From the cell containing the given text, extract its center point as (X, Y) coordinate. 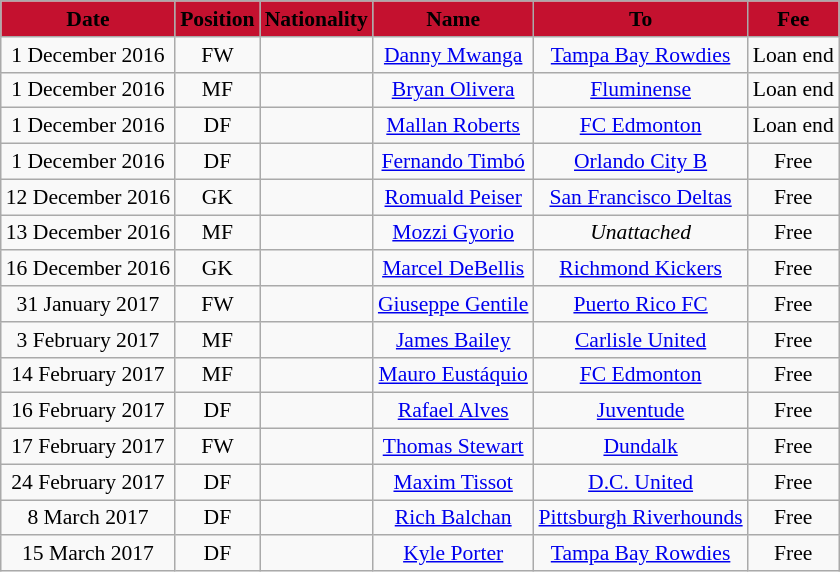
Pittsburgh Riverhounds (640, 518)
8 March 2017 (88, 518)
Richmond Kickers (640, 269)
Danny Mwanga (454, 55)
16 February 2017 (88, 411)
Romuald Peiser (454, 197)
Fee (794, 19)
Juventude (640, 411)
Mallan Roberts (454, 126)
Mauro Eustáquio (454, 375)
24 February 2017 (88, 482)
17 February 2017 (88, 447)
Mozzi Gyorio (454, 233)
Bryan Olivera (454, 90)
Date (88, 19)
Marcel DeBellis (454, 269)
Unattached (640, 233)
3 February 2017 (88, 340)
Giuseppe Gentile (454, 304)
Rafael Alves (454, 411)
Position (217, 19)
To (640, 19)
Puerto Rico FC (640, 304)
Carlisle United (640, 340)
15 March 2017 (88, 554)
Rich Balchan (454, 518)
Kyle Porter (454, 554)
31 January 2017 (88, 304)
12 December 2016 (88, 197)
D.C. United (640, 482)
16 December 2016 (88, 269)
Fluminense (640, 90)
14 February 2017 (88, 375)
Fernando Timbó (454, 162)
13 December 2016 (88, 233)
Dundalk (640, 447)
Name (454, 19)
Nationality (316, 19)
San Francisco Deltas (640, 197)
Maxim Tissot (454, 482)
James Bailey (454, 340)
Thomas Stewart (454, 447)
Orlando City B (640, 162)
